Return the [x, y] coordinate for the center point of the cell that contains the specified text.  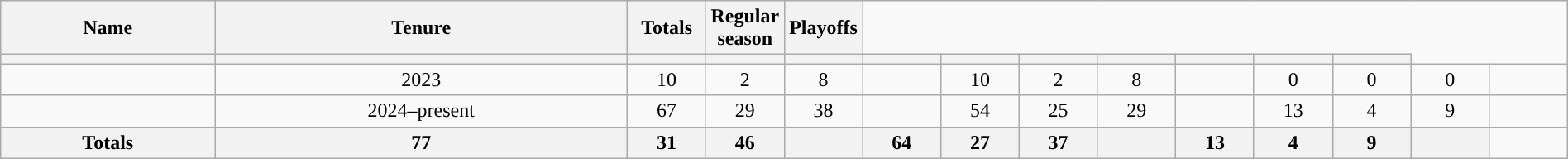
Regular season [744, 28]
77 [422, 142]
2023 [422, 79]
25 [1059, 111]
67 [667, 111]
46 [744, 142]
Name [108, 28]
2024–present [422, 111]
Tenure [422, 28]
37 [1059, 142]
38 [824, 111]
64 [901, 142]
Playoffs [824, 28]
54 [981, 111]
31 [667, 142]
27 [981, 142]
